Output the (x, y) coordinate of the center of the cell containing the given text.  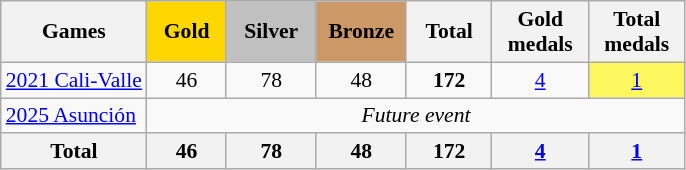
Bronze (361, 32)
Total medals (636, 32)
Gold (186, 32)
2021 Cali-Valle (74, 80)
Gold medals (540, 32)
Future event (416, 116)
Silver (271, 32)
2025 Asunción (74, 116)
Games (74, 32)
